From the cell containing the given text, extract its center point as (x, y) coordinate. 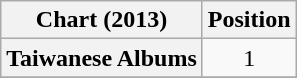
Position (249, 20)
1 (249, 58)
Chart (2013) (102, 20)
Taiwanese Albums (102, 58)
